Identify which cell holds the provided text, then report its (x, y) central coordinate. 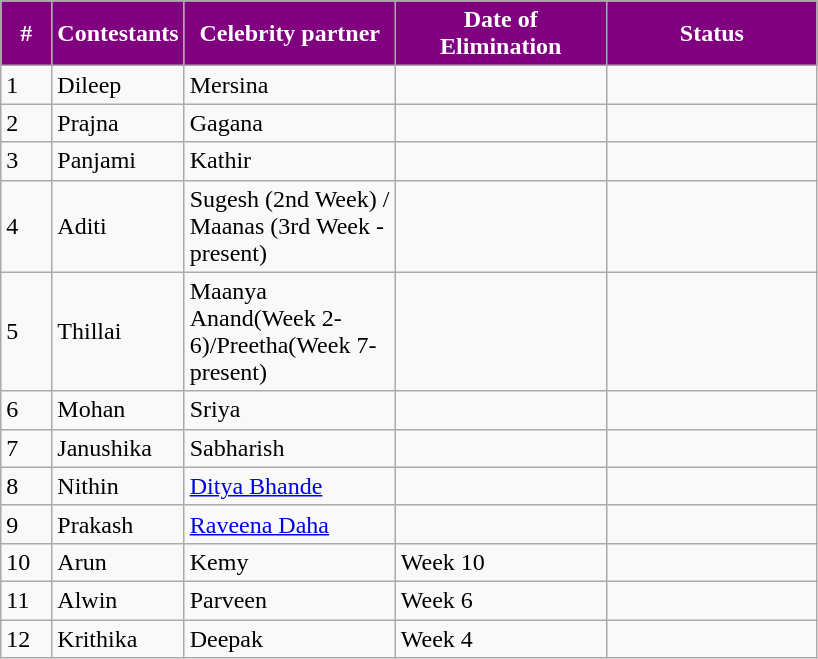
Maanya Anand(Week 2-6)/Preetha(Week 7-present) (290, 332)
Sriya (290, 410)
Status (712, 34)
Prakash (118, 524)
6 (26, 410)
Alwin (118, 600)
Panjami (118, 161)
8 (26, 486)
Dileep (118, 85)
9 (26, 524)
Mohan (118, 410)
Thillai (118, 332)
Sugesh (2nd Week) / Maanas (3rd Week - present) (290, 226)
Date of Elimination (500, 34)
11 (26, 600)
Week 4 (500, 639)
Arun (118, 562)
5 (26, 332)
2 (26, 123)
Gagana (290, 123)
Raveena Daha (290, 524)
Sabharish (290, 448)
Celebrity partner (290, 34)
Deepak (290, 639)
Week 6 (500, 600)
Ditya Bhande (290, 486)
12 (26, 639)
Week 10 (500, 562)
Parveen (290, 600)
Nithin (118, 486)
4 (26, 226)
Kathir (290, 161)
# (26, 34)
10 (26, 562)
Janushika (118, 448)
1 (26, 85)
3 (26, 161)
7 (26, 448)
Kemy (290, 562)
Prajna (118, 123)
Mersina (290, 85)
Aditi (118, 226)
Krithika (118, 639)
Contestants (118, 34)
